Return [x, y] of the center of cell containing provided text 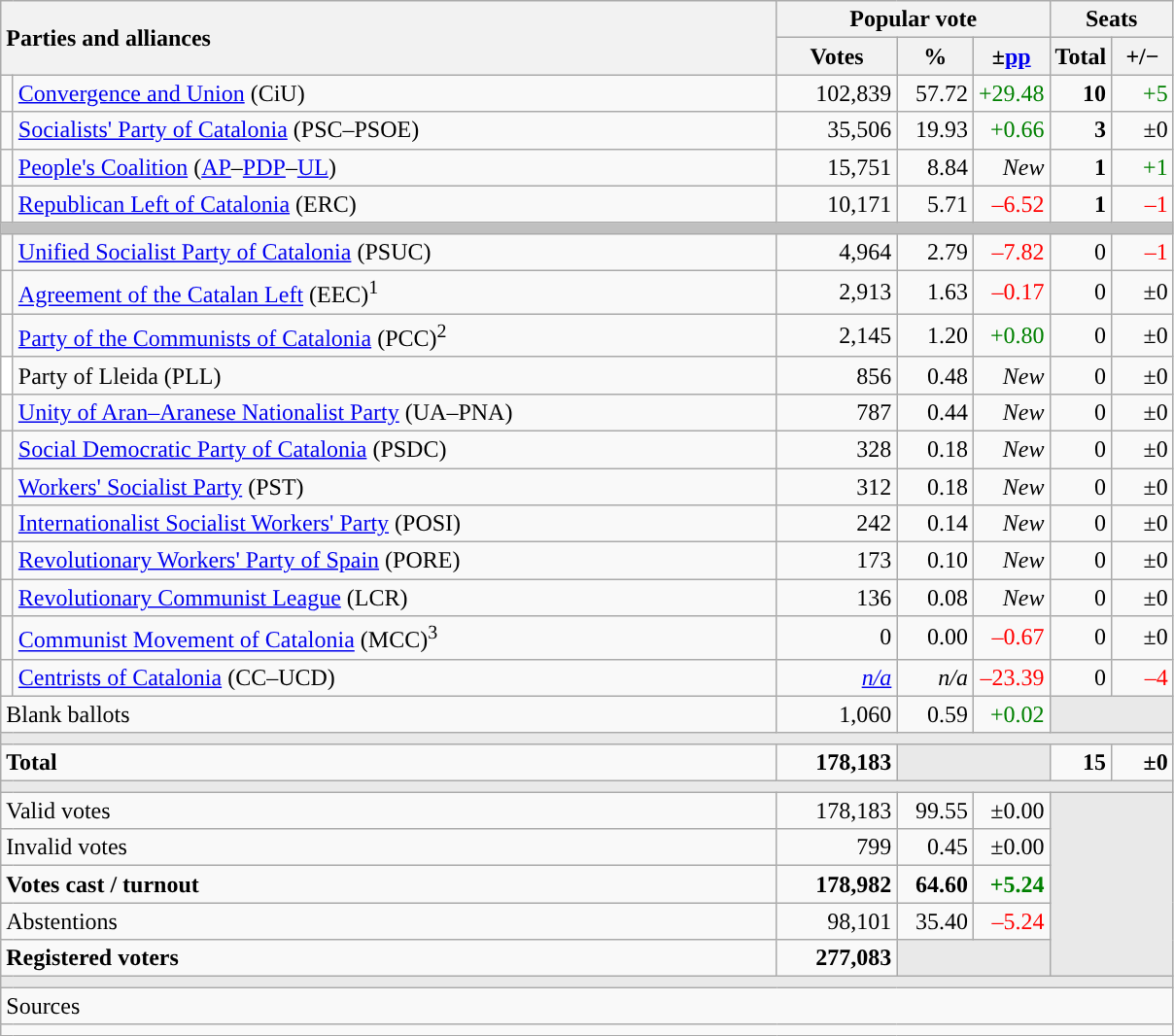
–4 [1143, 677]
Abstentions [389, 921]
Sources [587, 1006]
Communist Movement of Catalonia (MCC)3 [395, 638]
10 [1081, 93]
+/− [1143, 56]
Votes [837, 56]
0.45 [935, 847]
0.08 [935, 598]
Party of Lleida (PLL) [395, 375]
328 [837, 449]
Party of the Communists of Catalonia (PCC)2 [395, 336]
5.71 [935, 204]
277,083 [837, 958]
Social Democratic Party of Catalonia (PSDC) [395, 449]
–23.39 [1011, 677]
+0.66 [1011, 130]
0.44 [935, 412]
Seats [1112, 19]
–5.24 [1011, 921]
Parties and alliances [389, 38]
856 [837, 375]
35,506 [837, 130]
1.63 [935, 292]
0.48 [935, 375]
+0.02 [1011, 714]
Republican Left of Catalonia (ERC) [395, 204]
57.72 [935, 93]
787 [837, 412]
242 [837, 524]
Popular vote [914, 19]
8.84 [935, 167]
0.59 [935, 714]
2,913 [837, 292]
Registered voters [389, 958]
People's Coalition (AP–PDP–UL) [395, 167]
10,171 [837, 204]
64.60 [935, 884]
102,839 [837, 93]
15,751 [837, 167]
35.40 [935, 921]
–7.82 [1011, 252]
Convergence and Union (CiU) [395, 93]
799 [837, 847]
+5.24 [1011, 884]
0.14 [935, 524]
Revolutionary Workers' Party of Spain (PORE) [395, 561]
% [935, 56]
+29.48 [1011, 93]
Socialists' Party of Catalonia (PSC–PSOE) [395, 130]
173 [837, 561]
Centrists of Catalonia (CC–UCD) [395, 677]
136 [837, 598]
+0.80 [1011, 336]
15 [1081, 763]
1,060 [837, 714]
–0.67 [1011, 638]
2,145 [837, 336]
Workers' Socialist Party (PST) [395, 487]
Invalid votes [389, 847]
2.79 [935, 252]
19.93 [935, 130]
98,101 [837, 921]
312 [837, 487]
–6.52 [1011, 204]
Votes cast / turnout [389, 884]
Unified Socialist Party of Catalonia (PSUC) [395, 252]
Revolutionary Communist League (LCR) [395, 598]
4,964 [837, 252]
99.55 [935, 811]
+5 [1143, 93]
+1 [1143, 167]
–0.17 [1011, 292]
178,982 [837, 884]
0.10 [935, 561]
Unity of Aran–Aranese Nationalist Party (UA–PNA) [395, 412]
0.00 [935, 638]
3 [1081, 130]
1.20 [935, 336]
±pp [1011, 56]
Agreement of the Catalan Left (EEC)1 [395, 292]
Internationalist Socialist Workers' Party (POSI) [395, 524]
Blank ballots [389, 714]
Valid votes [389, 811]
